Extract the [X, Y] coordinate from the center of the cell holding the provided text.  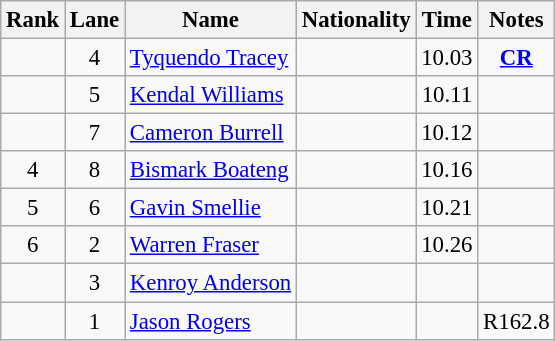
8 [95, 170]
R162.8 [516, 321]
10.16 [447, 170]
Jason Rogers [211, 321]
Lane [95, 20]
Rank [33, 20]
10.26 [447, 245]
10.21 [447, 208]
Name [211, 20]
10.12 [447, 133]
CR [516, 58]
2 [95, 245]
7 [95, 133]
Notes [516, 20]
Kenroy Anderson [211, 283]
Nationality [356, 20]
Kendal Williams [211, 95]
Bismark Boateng [211, 170]
1 [95, 321]
10.11 [447, 95]
Time [447, 20]
Tyquendo Tracey [211, 58]
10.03 [447, 58]
Warren Fraser [211, 245]
Gavin Smellie [211, 208]
Cameron Burrell [211, 133]
3 [95, 283]
